Locate the cell with the specified text and output its [X, Y] center coordinate. 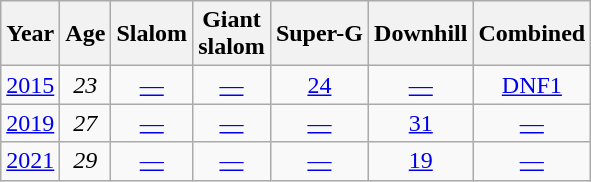
Year [30, 34]
2015 [30, 85]
23 [86, 85]
Slalom [152, 34]
24 [319, 85]
27 [86, 123]
Combined [532, 34]
Age [86, 34]
19 [421, 161]
Super-G [319, 34]
31 [421, 123]
2021 [30, 161]
Downhill [421, 34]
29 [86, 161]
DNF1 [532, 85]
Giantslalom [232, 34]
2019 [30, 123]
